Scan for the cell matching the given text and deliver its (x, y) coordinate at center. 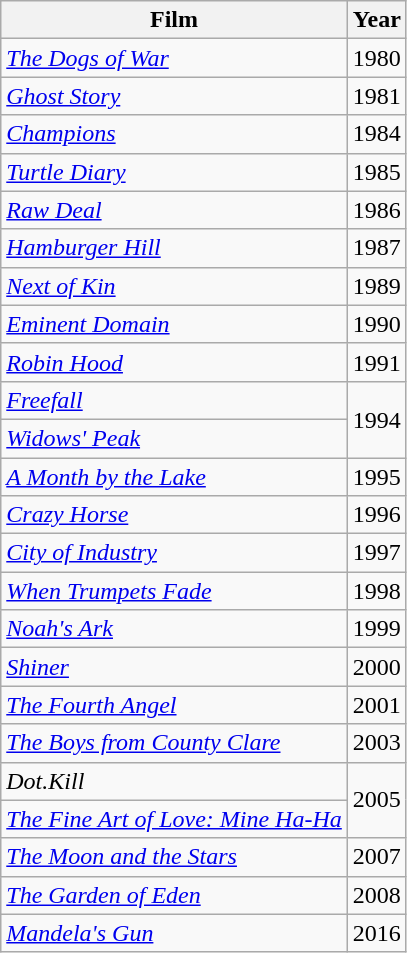
1987 (376, 248)
1999 (376, 629)
The Fourth Angel (174, 705)
Champions (174, 134)
1991 (376, 362)
1984 (376, 134)
2008 (376, 895)
City of Industry (174, 553)
A Month by the Lake (174, 477)
Eminent Domain (174, 324)
Shiner (174, 667)
1986 (376, 210)
2005 (376, 800)
Turtle Diary (174, 172)
The Boys from County Clare (174, 743)
1996 (376, 515)
The Garden of Eden (174, 895)
1980 (376, 58)
2007 (376, 857)
2003 (376, 743)
Hamburger Hill (174, 248)
2000 (376, 667)
The Fine Art of Love: Mine Ha-Ha (174, 819)
When Trumpets Fade (174, 591)
1985 (376, 172)
1994 (376, 419)
Mandela's Gun (174, 933)
1997 (376, 553)
Noah's Ark (174, 629)
Robin Hood (174, 362)
2001 (376, 705)
1981 (376, 96)
1998 (376, 591)
Film (174, 20)
2016 (376, 933)
Year (376, 20)
1989 (376, 286)
Freefall (174, 400)
The Dogs of War (174, 58)
Ghost Story (174, 96)
1990 (376, 324)
Next of Kin (174, 286)
Crazy Horse (174, 515)
1995 (376, 477)
The Moon and the Stars (174, 857)
Raw Deal (174, 210)
Dot.Kill (174, 781)
Widows' Peak (174, 438)
